Scan for the cell matching the given text and deliver its [X, Y] coordinate at center. 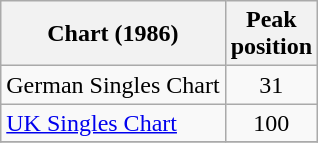
German Singles Chart [113, 85]
Chart (1986) [113, 34]
UK Singles Chart [113, 123]
Peakposition [271, 34]
100 [271, 123]
31 [271, 85]
